Detect which cell encompasses the target text, then output its [x, y] center coordinate. 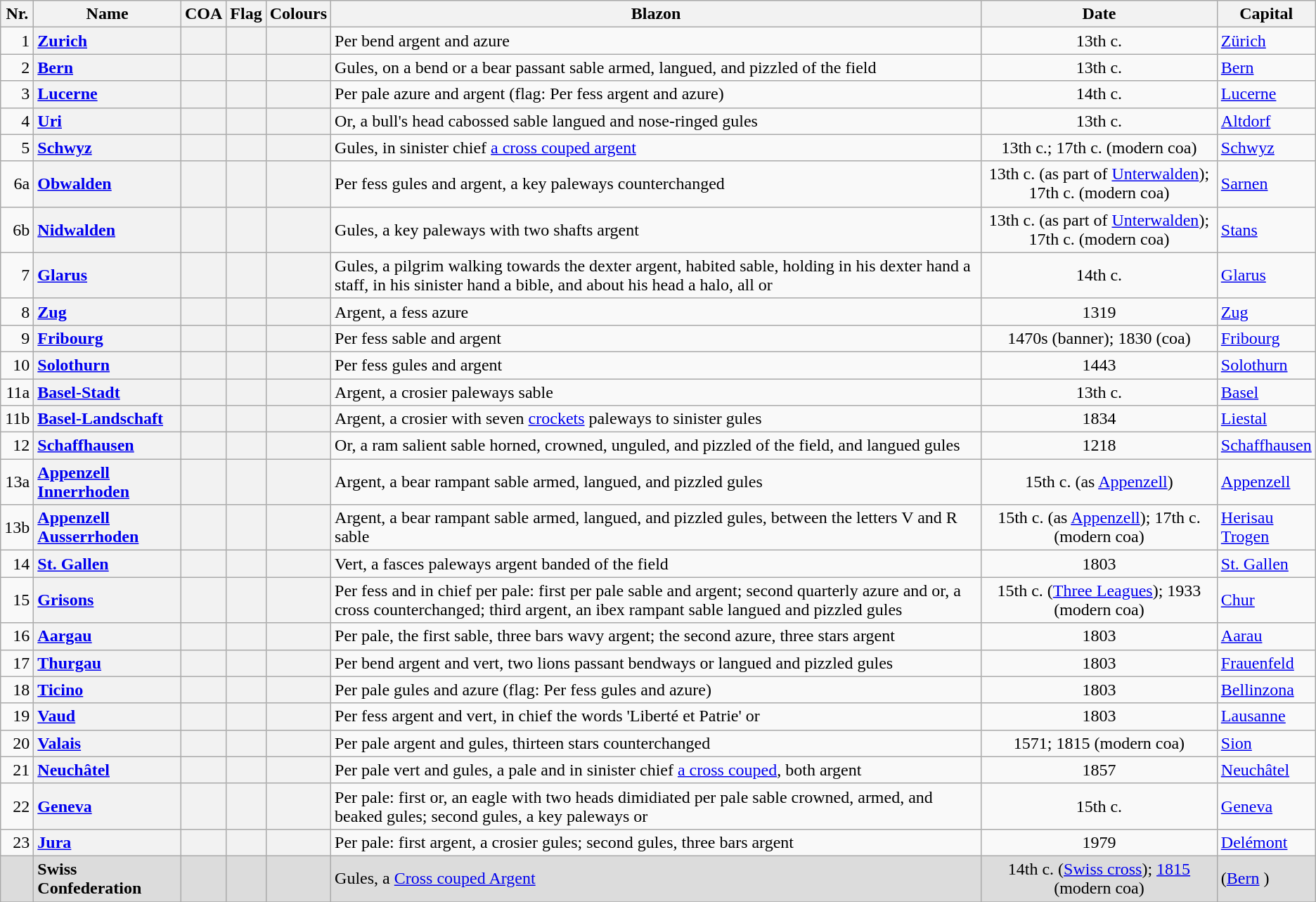
15th c. [1099, 806]
3 [17, 94]
Per pale vert and gules, a pale and in sinister chief a cross couped, both argent [657, 770]
2 [17, 67]
Flag [246, 14]
Argent, a fess azure [657, 311]
Appenzell Innerrhoden [108, 482]
Blazon [657, 14]
Per pale: first argent, a crosier gules; second gules, three bars argent [657, 842]
Frauenfeld [1266, 663]
17 [17, 663]
4 [17, 121]
Swiss Confederation [108, 879]
Date [1099, 14]
13b [17, 527]
COA [203, 14]
Per pale gules and azure (flag: Per fess gules and azure) [657, 690]
Gules, on a bend or a bear passant sable armed, langued, and pizzled of the field [657, 67]
6a [17, 184]
Per fess sable and argent [657, 338]
Aarau [1266, 636]
1857 [1099, 770]
Jura [108, 842]
1218 [1099, 446]
1443 [1099, 365]
13th c.; 17th c. (modern coa) [1099, 148]
Altdorf [1266, 121]
Argent, a bear rampant sable armed, langued, and pizzled gules, between the letters V and R sable [657, 527]
Chur [1266, 600]
Name [108, 14]
Appenzell Ausserrhoden [108, 527]
Gules, in sinister chief a cross couped argent [657, 148]
Sion [1266, 743]
Stans [1266, 229]
Argent, a bear rampant sable armed, langued, and pizzled gules [657, 482]
21 [17, 770]
Uri [108, 121]
Valais [108, 743]
15 [17, 600]
10 [17, 365]
Obwalden [108, 184]
9 [17, 338]
1571; 1815 (modern coa) [1099, 743]
Basel-Stadt [108, 392]
Zürich [1266, 41]
Or, a ram salient sable horned, crowned, unguled, and pizzled of the field, and langued gules [657, 446]
Per pale azure and argent (flag: Per fess argent and azure) [657, 94]
Liestal [1266, 419]
Basel [1266, 392]
Sarnen [1266, 184]
15th c. (Three Leagues); 1933 (modern coa) [1099, 600]
Delémont [1266, 842]
Per bend argent and azure [657, 41]
Per fess argent and vert, in chief the words 'Liberté et Patrie' or [657, 716]
14th c. (Swiss cross); 1815 (modern coa) [1099, 879]
Aargau [108, 636]
Per bend argent and vert, two lions passant bendways or langued and pizzled gules [657, 663]
1470s (banner); 1830 (coa) [1099, 338]
Gules, a key paleways with two shafts argent [657, 229]
Colours [298, 14]
13a [17, 482]
5 [17, 148]
Argent, a crosier with seven crockets paleways to sinister gules [657, 419]
Thurgau [108, 663]
16 [17, 636]
Grisons [108, 600]
(Bern ) [1266, 879]
Or, a bull's head cabossed sable langued and nose-ringed gules [657, 121]
15th c. (as Appenzell); 17th c. (modern coa) [1099, 527]
Argent, a crosier paleways sable [657, 392]
1 [17, 41]
Zurich [108, 41]
15th c. (as Appenzell) [1099, 482]
Gules, a Cross couped Argent [657, 879]
22 [17, 806]
6b [17, 229]
20 [17, 743]
Ticino [108, 690]
1834 [1099, 419]
Nidwalden [108, 229]
Nr. [17, 14]
Per pale, the first sable, three bars wavy argent; the second azure, three stars argent [657, 636]
11a [17, 392]
Per fess gules and argent, a key paleways counterchanged [657, 184]
1319 [1099, 311]
Per pale: first or, an eagle with two heads dimidiated per pale sable crowned, armed, and beaked gules; second gules, a key paleways or [657, 806]
Per fess gules and argent [657, 365]
14 [17, 564]
HerisauTrogen [1266, 527]
8 [17, 311]
Vert, a fasces paleways argent banded of the field [657, 564]
19 [17, 716]
Capital [1266, 14]
Bellinzona [1266, 690]
1979 [1099, 842]
Appenzell [1266, 482]
Basel-Landschaft [108, 419]
7 [17, 276]
11b [17, 419]
Per pale argent and gules, thirteen stars counterchanged [657, 743]
12 [17, 446]
Lausanne [1266, 716]
18 [17, 690]
23 [17, 842]
Vaud [108, 716]
